Pinpoint the cell where the given text exists, returning its (x, y) midpoint coordinate. 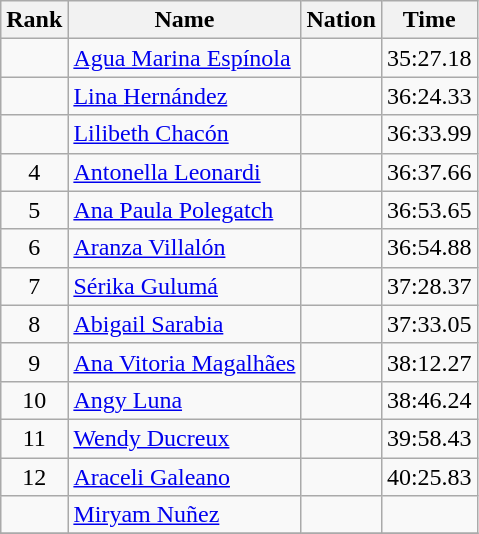
Abigail Sarabia (184, 324)
9 (34, 362)
37:33.05 (429, 324)
Rank (34, 20)
40:25.83 (429, 477)
4 (34, 172)
8 (34, 324)
38:46.24 (429, 400)
35:27.18 (429, 58)
10 (34, 400)
Angy Luna (184, 400)
Miryam Nuñez (184, 515)
Time (429, 20)
Antonella Leonardi (184, 172)
36:37.66 (429, 172)
Aranza Villalón (184, 248)
Agua Marina Espínola (184, 58)
36:53.65 (429, 210)
Ana Paula Polegatch (184, 210)
Lilibeth Chacón (184, 134)
36:24.33 (429, 96)
Name (184, 20)
Lina Hernández (184, 96)
Wendy Ducreux (184, 438)
Nation (341, 20)
36:33.99 (429, 134)
Araceli Galeano (184, 477)
12 (34, 477)
7 (34, 286)
39:58.43 (429, 438)
5 (34, 210)
Sérika Gulumá (184, 286)
37:28.37 (429, 286)
38:12.27 (429, 362)
36:54.88 (429, 248)
6 (34, 248)
11 (34, 438)
Ana Vitoria Magalhães (184, 362)
